Provide the (X, Y) coordinate of the cell's center where the given text is located.  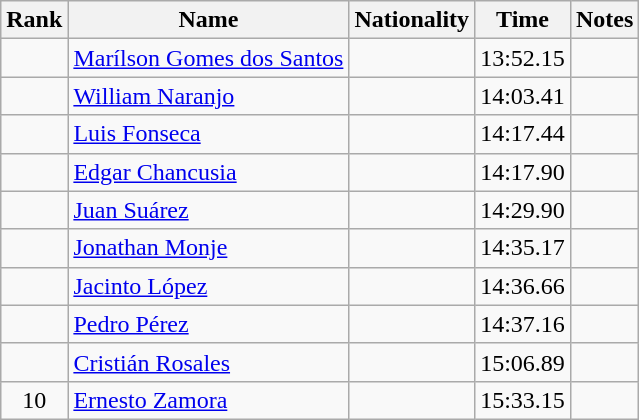
14:17.44 (523, 134)
10 (34, 400)
Marílson Gomes dos Santos (208, 58)
14:35.17 (523, 248)
14:36.66 (523, 286)
Jacinto López (208, 286)
14:17.90 (523, 172)
Jonathan Monje (208, 248)
15:33.15 (523, 400)
14:37.16 (523, 324)
Edgar Chancusia (208, 172)
Time (523, 20)
Nationality (412, 20)
Ernesto Zamora (208, 400)
Notes (604, 20)
William Naranjo (208, 96)
Cristián Rosales (208, 362)
14:29.90 (523, 210)
13:52.15 (523, 58)
Juan Suárez (208, 210)
Pedro Pérez (208, 324)
15:06.89 (523, 362)
Rank (34, 20)
Name (208, 20)
Luis Fonseca (208, 134)
14:03.41 (523, 96)
